Find where the given text appears and provide that cell's center as (X, Y) coordinate. 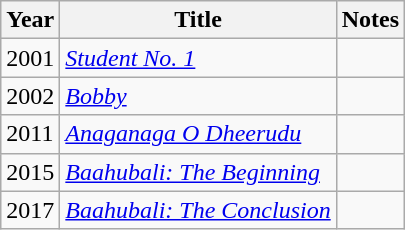
Baahubali: The Beginning (198, 172)
Notes (370, 20)
2015 (30, 172)
2001 (30, 58)
Student No. 1 (198, 58)
Year (30, 20)
2017 (30, 210)
Bobby (198, 96)
Anaganaga O Dheerudu (198, 134)
Baahubali: The Conclusion (198, 210)
2002 (30, 96)
2011 (30, 134)
Title (198, 20)
